Scan for the cell matching the given text and deliver its [x, y] coordinate at center. 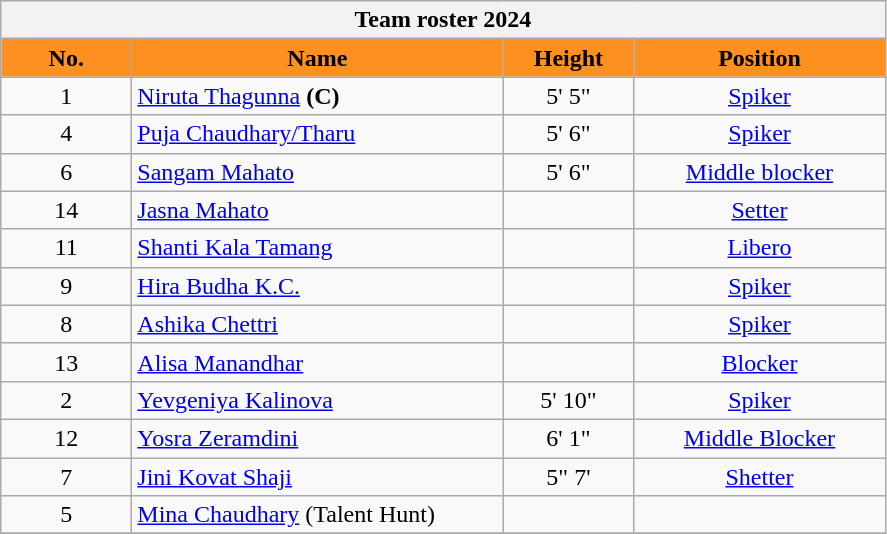
Sangam Mahato [318, 172]
No. [66, 58]
Yevgeniya Kalinova [318, 400]
Alisa Manandhar [318, 362]
Setter [760, 210]
5' 5" [568, 96]
11 [66, 248]
5 [66, 515]
14 [66, 210]
Mina Chaudhary (Talent Hunt) [318, 515]
2 [66, 400]
Blocker [760, 362]
9 [66, 286]
Hira Budha K.C. [318, 286]
Height [568, 58]
Ashika Chettri [318, 324]
5' 10" [568, 400]
Shanti Kala Tamang [318, 248]
Team roster 2024 [443, 20]
1 [66, 96]
Position [760, 58]
Jasna Mahato [318, 210]
Name [318, 58]
Yosra Zeramdini [318, 438]
5" 7' [568, 477]
7 [66, 477]
Puja Chaudhary/Tharu [318, 134]
12 [66, 438]
Middle blocker [760, 172]
Libero [760, 248]
Middle Blocker [760, 438]
Niruta Thagunna (C) [318, 96]
Shetter [760, 477]
Jini Kovat Shaji [318, 477]
4 [66, 134]
8 [66, 324]
6 [66, 172]
6' 1" [568, 438]
13 [66, 362]
